Provide the (x, y) coordinate of the cell's center where the given text is located.  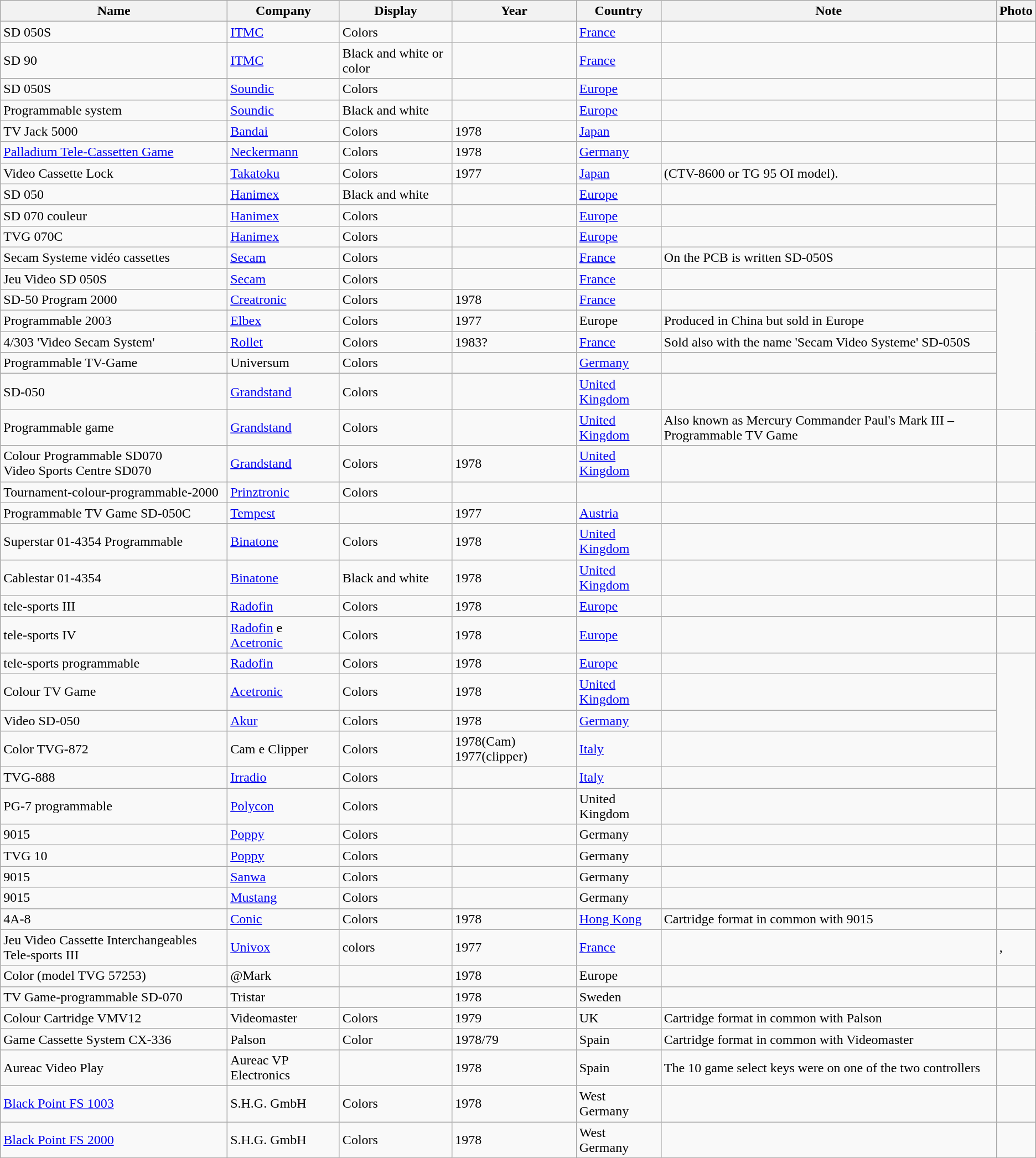
PG-7 programmable (114, 806)
Colour TV Game (114, 692)
TVG 070C (114, 236)
Photo (1016, 11)
, (1016, 948)
TV Jack 5000 (114, 131)
4A-8 (114, 919)
Programmable game (114, 427)
Polycon (283, 806)
Also known as Mercury Commander Paul's Mark III – Programmable TV Game (828, 427)
TVG 10 (114, 856)
Univox (283, 948)
On the PCB is written SD-050S (828, 257)
Aureac VP Electronics (283, 1067)
1978/79 (515, 1039)
Cartridge format in common with Videomaster (828, 1039)
Videomaster (283, 1018)
4/303 'Video Secam System' (114, 342)
UK (619, 1018)
Rollet (283, 342)
Tempest (283, 513)
Prinztronic (283, 492)
Superstar 01-4354 Programmable (114, 541)
Takatoku (283, 173)
1978(Cam) 1977(clipper) (515, 749)
Country (619, 11)
Video Cassette Lock (114, 173)
Neckermann (283, 152)
Black Point FS 1003 (114, 1104)
SD 90 (114, 61)
Cartridge format in common with 9015 (828, 919)
Produced in China but sold in Europe (828, 321)
SD-50 Program 2000 (114, 300)
Mustang (283, 898)
Tristar (283, 997)
Video SD-050 (114, 720)
Year (515, 11)
Creatronic (283, 300)
Tournament-colour-programmable-2000 (114, 492)
Note (828, 11)
Game Cassette System CX-336 (114, 1039)
Black and white or color (395, 61)
Programmable TV Game SD-050C (114, 513)
Conic (283, 919)
Sweden (619, 997)
Programmable TV-Game (114, 363)
(CTV-8600 or TG 95 OI model). (828, 173)
Company (283, 11)
TV Game-programmable SD-070 (114, 997)
Color (model TVG 57253) (114, 976)
Cablestar 01-4354 (114, 578)
Colour Programmable SD070 Video Sports Centre SD070 (114, 464)
colors (395, 948)
The 10 game select keys were on one of the two controllers (828, 1067)
SD-050 (114, 392)
Programmable system (114, 110)
1979 (515, 1018)
Color (395, 1039)
Programmable 2003 (114, 321)
Black Point FS 2000 (114, 1139)
Elbex (283, 321)
Jeu Video Cassette Interchangeables Tele-sports III (114, 948)
SD 050 (114, 194)
Sold also with the name 'Secam Video Systeme' SD-050S (828, 342)
Sanwa (283, 877)
Aureac Video Play (114, 1067)
Colour Cartridge VMV12 (114, 1018)
tele-sports III (114, 606)
Cam e Clipper (283, 749)
Austria (619, 513)
Bandai (283, 131)
Color TVG-872 (114, 749)
Universum (283, 363)
Irradio (283, 778)
Cartridge format in common with Palson (828, 1018)
Name (114, 11)
SD 070 couleur (114, 215)
Secam Systeme vidéo cassettes (114, 257)
Display (395, 11)
Palson (283, 1039)
1983? (515, 342)
Radofin e Acetronic (283, 634)
Akur (283, 720)
Hong Kong (619, 919)
Palladium Tele-Cassetten Game (114, 152)
Jeu Video SD 050S (114, 278)
tele-sports IV (114, 634)
Acetronic (283, 692)
@Mark (283, 976)
TVG-888 (114, 778)
tele-sports programmable (114, 663)
